Determine the (x, y) coordinate at the center of the cell enclosing the given text.  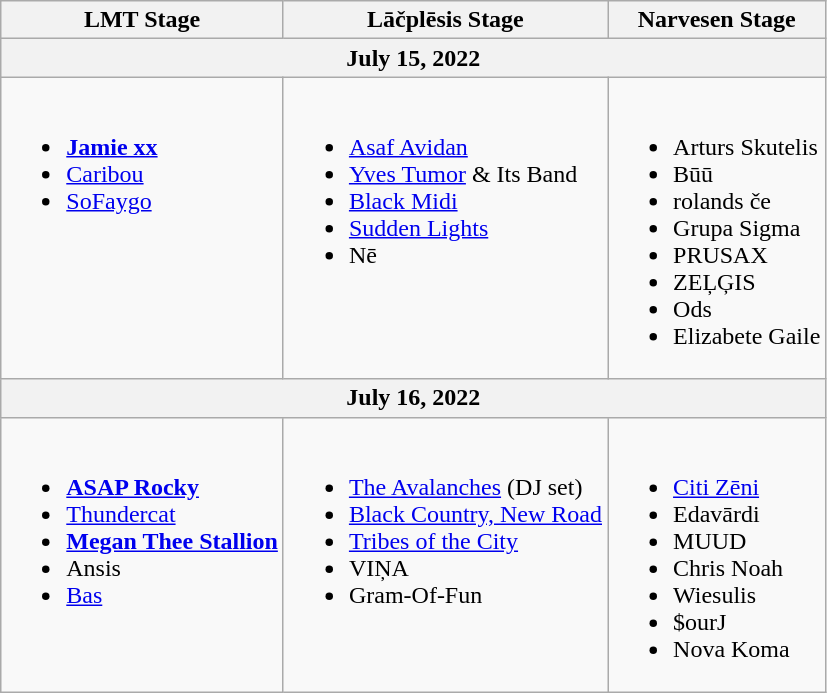
Asaf AvidanYves Tumor & Its BandBlack MidiSudden LightsNē (445, 228)
Citi ZēniEdavārdiMUUDChris NoahWiesulis$ourJNova Koma (717, 554)
ASAP RockyThundercatMegan Thee StallionAnsisBas (142, 554)
Jamie xxCaribouSoFaygo (142, 228)
The Avalanches (DJ set)Black Country, New RoadTribes of the CityVIŅAGram-Of-Fun (445, 554)
Lāčplēsis Stage (445, 20)
Arturs SkutelisBūūrolands čeGrupa SigmaPRUSAXZEĻĢISOdsElizabete Gaile (717, 228)
July 15, 2022 (414, 58)
July 16, 2022 (414, 398)
Narvesen Stage (717, 20)
LMT Stage (142, 20)
